Output the (X, Y) coordinate of the center of the cell containing the given text.  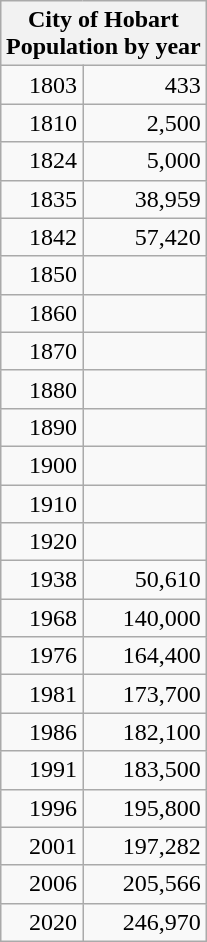
197,282 (145, 846)
1824 (41, 161)
2001 (41, 846)
164,400 (145, 656)
246,970 (145, 922)
City of Hobart Population by year (103, 34)
2020 (41, 922)
5,000 (145, 161)
205,566 (145, 884)
433 (145, 85)
1910 (41, 503)
2,500 (145, 123)
1880 (41, 389)
1991 (41, 770)
1900 (41, 465)
1938 (41, 580)
173,700 (145, 694)
1842 (41, 237)
1968 (41, 618)
140,000 (145, 618)
50,610 (145, 580)
1870 (41, 351)
1835 (41, 199)
1803 (41, 85)
182,100 (145, 732)
1986 (41, 732)
183,500 (145, 770)
38,959 (145, 199)
195,800 (145, 808)
1810 (41, 123)
1976 (41, 656)
1981 (41, 694)
1860 (41, 313)
1850 (41, 275)
1996 (41, 808)
57,420 (145, 237)
1920 (41, 542)
1890 (41, 427)
2006 (41, 884)
